Pinpoint the cell where the given text exists, returning its (x, y) midpoint coordinate. 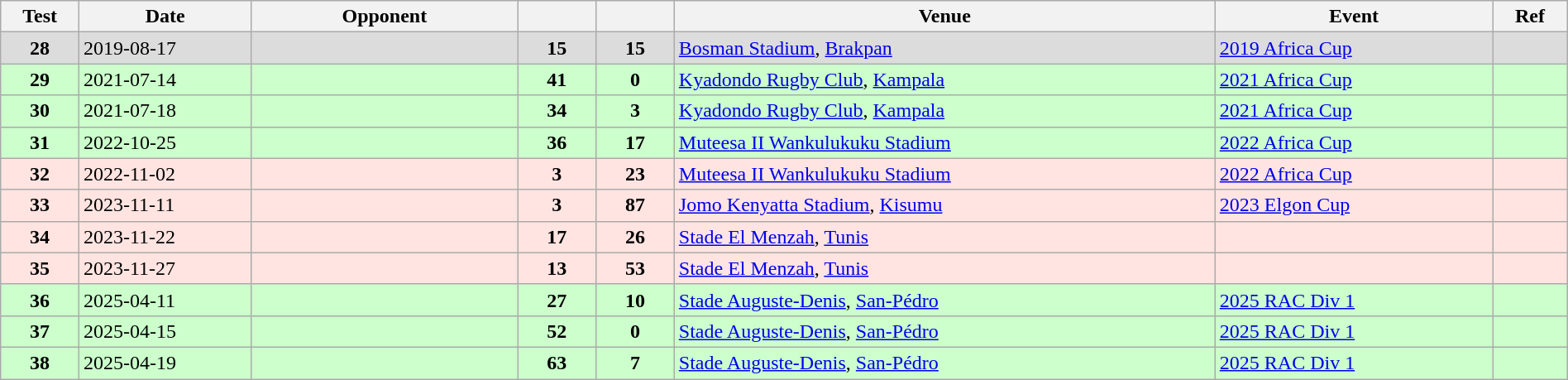
26 (635, 237)
87 (635, 205)
2023-11-27 (165, 268)
Test (40, 17)
29 (40, 79)
2025-04-15 (165, 331)
Date (165, 17)
38 (40, 363)
2019 Africa Cup (1353, 48)
27 (557, 300)
32 (40, 174)
2025-04-11 (165, 300)
52 (557, 331)
30 (40, 111)
2022-11-02 (165, 174)
Ref (1530, 17)
2019-08-17 (165, 48)
2025-04-19 (165, 363)
Bosman Stadium, Brakpan (944, 48)
2021-07-18 (165, 111)
35 (40, 268)
7 (635, 363)
2021-07-14 (165, 79)
23 (635, 174)
Jomo Kenyatta Stadium, Kisumu (944, 205)
41 (557, 79)
53 (635, 268)
2023 Elgon Cup (1353, 205)
63 (557, 363)
37 (40, 331)
2022-10-25 (165, 142)
13 (557, 268)
Venue (944, 17)
2023-11-11 (165, 205)
10 (635, 300)
Opponent (385, 17)
28 (40, 48)
2023-11-22 (165, 237)
33 (40, 205)
31 (40, 142)
Event (1353, 17)
